Return the [x, y] coordinate for the center point of the cell that contains the specified text.  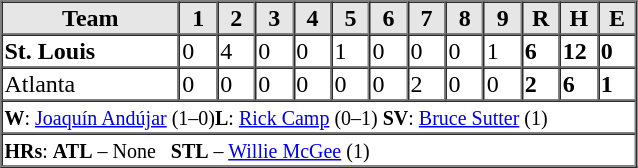
5 [350, 18]
9 [503, 18]
8 [465, 18]
Atlanta [91, 84]
St. Louis [91, 50]
Team [91, 18]
W: Joaquín Andújar (1–0)L: Rick Camp (0–1) SV: Bruce Sutter (1) [319, 116]
H [579, 18]
E [617, 18]
7 [427, 18]
R [541, 18]
3 [274, 18]
HRs: ATL – None STL – Willie McGee (1) [319, 150]
12 [579, 50]
